Locate the cell with the specified text and output its [x, y] center coordinate. 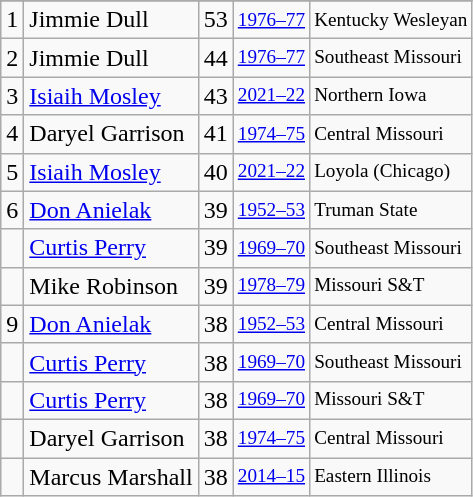
Kentucky Wesleyan [391, 20]
43 [216, 96]
1 [12, 20]
6 [12, 210]
41 [216, 134]
Northern Iowa [391, 96]
Eastern Illinois [391, 477]
Marcus Marshall [111, 477]
9 [12, 324]
1978–79 [271, 286]
Loyola (Chicago) [391, 172]
4 [12, 134]
5 [12, 172]
2014–15 [271, 477]
53 [216, 20]
3 [12, 96]
40 [216, 172]
Mike Robinson [111, 286]
44 [216, 58]
2 [12, 58]
Truman State [391, 210]
